Return the [X, Y] coordinate for the center point of the cell that contains the specified text.  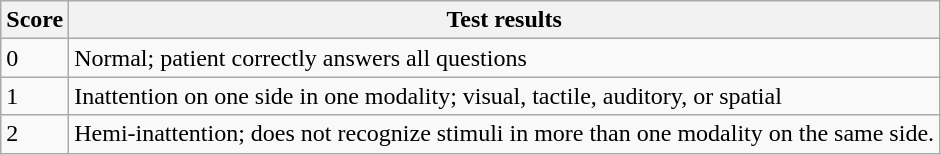
Inattention on one side in one modality; visual, tactile, auditory, or spatial [504, 96]
Score [35, 20]
Hemi-inattention; does not recognize stimuli in more than one modality on the same side. [504, 134]
Test results [504, 20]
1 [35, 96]
2 [35, 134]
0 [35, 58]
Normal; patient correctly answers all questions [504, 58]
